Capture the cell that displays the provided text and extract its (x, y) central coordinate. 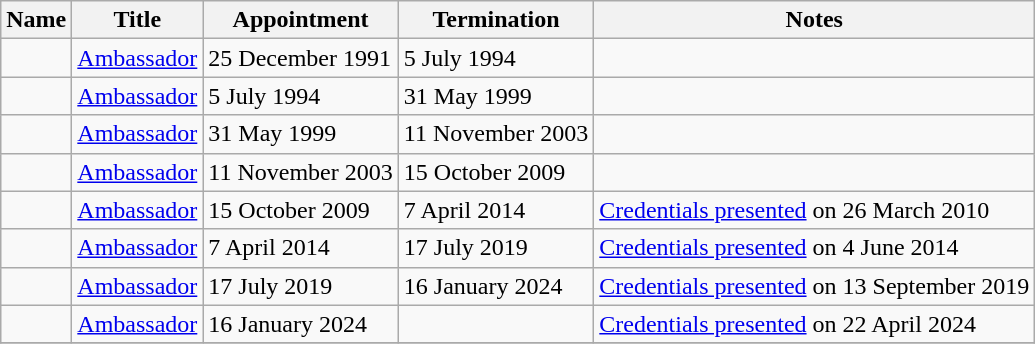
Credentials presented on 22 April 2024 (814, 324)
Credentials presented on 26 March 2010 (814, 210)
25 December 1991 (300, 58)
Name (36, 20)
Notes (814, 20)
Credentials presented on 4 June 2014 (814, 248)
Appointment (300, 20)
Title (138, 20)
Credentials presented on 13 September 2019 (814, 286)
Termination (496, 20)
